Detect which cell encompasses the target text, then output its [X, Y] center coordinate. 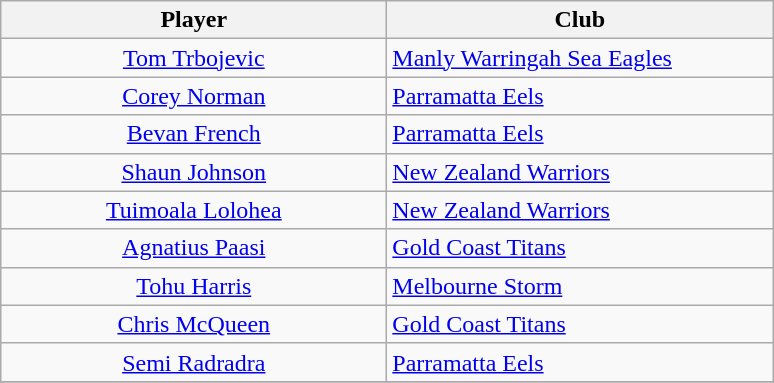
Semi Radradra [194, 362]
Tuimoala Lolohea [194, 210]
Melbourne Storm [580, 286]
Corey Norman [194, 96]
Manly Warringah Sea Eagles [580, 58]
Shaun Johnson [194, 172]
Player [194, 20]
Agnatius Paasi [194, 248]
Club [580, 20]
Bevan French [194, 134]
Tohu Harris [194, 286]
Tom Trbojevic [194, 58]
Chris McQueen [194, 324]
